Capture the cell that displays the provided text and extract its [x, y] central coordinate. 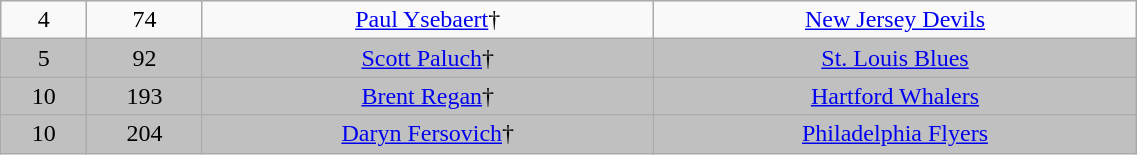
New Jersey Devils [895, 20]
Hartford Whalers [895, 96]
92 [145, 58]
Daryn Fersovich† [428, 134]
204 [145, 134]
5 [44, 58]
74 [145, 20]
Scott Paluch† [428, 58]
193 [145, 96]
Paul Ysebaert† [428, 20]
4 [44, 20]
Philadelphia Flyers [895, 134]
St. Louis Blues [895, 58]
Brent Regan† [428, 96]
